From the cell containing the given text, extract its center point as [x, y] coordinate. 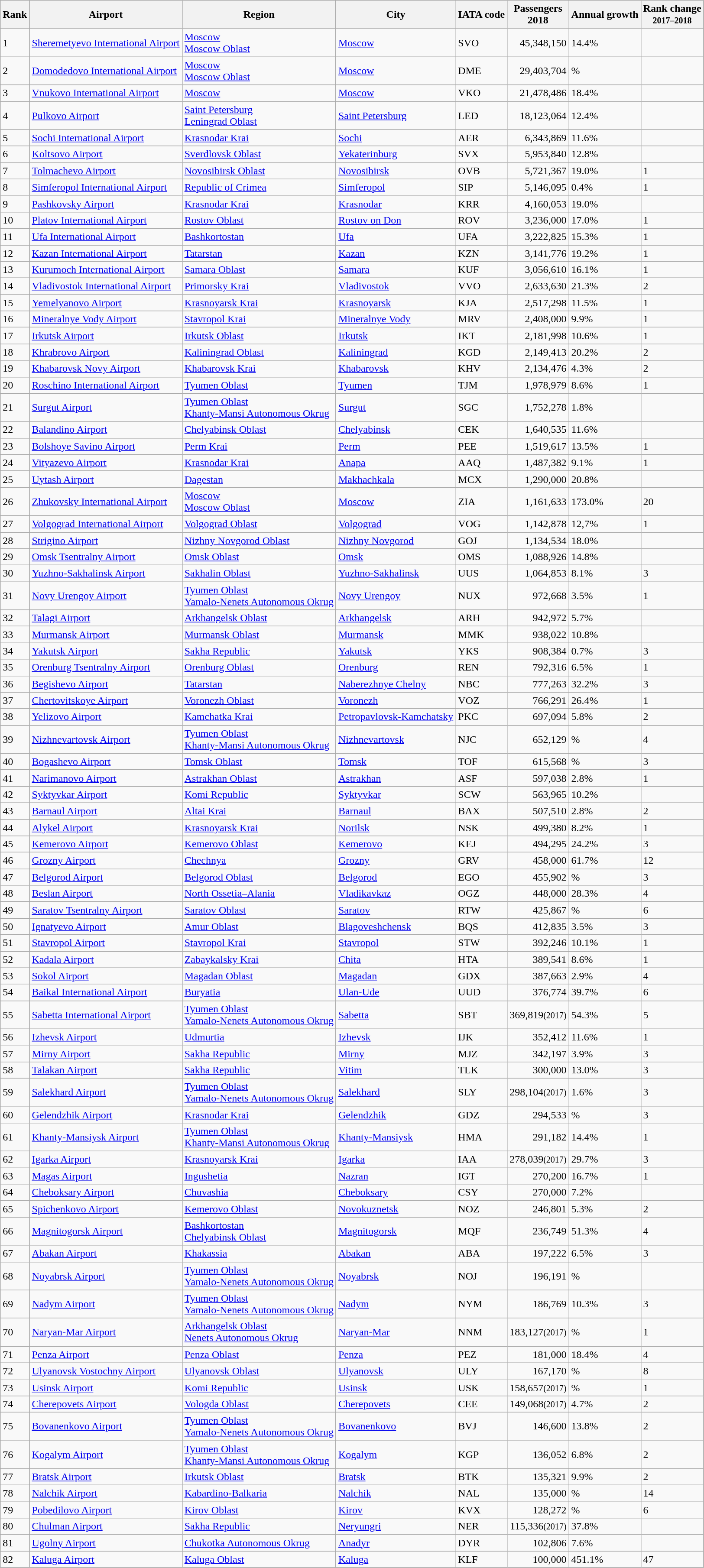
21.3% [605, 286]
Vladivostok International Airport [106, 286]
IJK [482, 1037]
Abakan Airport [106, 1254]
Ingushetia [259, 1176]
1,978,979 [538, 385]
Kaluga Airport [106, 1559]
1.8% [605, 407]
76 [15, 1455]
KUF [482, 270]
Sochi [396, 138]
Republic of Crimea [259, 187]
12,7% [605, 524]
3.9% [605, 1053]
Barnaul Airport [106, 811]
Yakutsk [396, 651]
Novokuznetsk [396, 1209]
Saint Petersburg [396, 115]
Tomsk Oblast [259, 761]
Tomsk [396, 761]
45,348,150 [538, 42]
19 [15, 369]
KRR [482, 204]
Tyumen Oblast [259, 385]
Mineralnye Vody [396, 319]
NNM [482, 1332]
Altai Krai [259, 811]
Passengers 2018 [538, 15]
24 [15, 463]
31 [15, 596]
Kaluga [396, 1559]
Spichenkovo Airport [106, 1209]
Surgut [396, 407]
5.3% [605, 1209]
ROV [482, 220]
Roschino International Airport [106, 385]
Grozny [396, 861]
499,380 [538, 828]
Saint Petersburg Leningrad Oblast [259, 115]
21,478,486 [538, 93]
Kaluga Oblast [259, 1559]
Petropavlovsk-Kamchatsky [396, 717]
70 [15, 1332]
2,149,413 [538, 352]
13 [15, 270]
Gelendzhik Airport [106, 1114]
61.7% [605, 861]
Bovanenkovo Airport [106, 1426]
10.2% [605, 794]
TJM [482, 385]
Arkhangelsk [396, 618]
Ufa International Airport [106, 236]
UUD [482, 992]
Syktyvkar Airport [106, 794]
BVJ [482, 1426]
4.7% [605, 1404]
Yuzhno-Sakhalinsk Airport [106, 573]
Kazan International Airport [106, 253]
55 [15, 1014]
Naryan-Mar [396, 1332]
Kogalym [396, 1455]
KEJ [482, 844]
Kirov [396, 1510]
173.0% [605, 502]
TLK [482, 1070]
Saratov Oblast [259, 910]
SVO [482, 42]
KLF [482, 1559]
17.0% [605, 220]
146,600 [538, 1426]
Khrabrovo Airport [106, 352]
Saratov [396, 910]
62 [15, 1160]
Yelizovo Airport [106, 717]
158,657(2017) [538, 1387]
Omsk Tsentralny Airport [106, 557]
MQF [482, 1231]
Tolmachevo Airport [106, 171]
Noyabrsk Airport [106, 1276]
Kabardino-Balkaria [259, 1493]
183,127(2017) [538, 1332]
KJA [482, 303]
1,142,878 [538, 524]
CSY [482, 1192]
12.8% [605, 154]
Pashkovsky Airport [106, 204]
38 [15, 717]
3,236,000 [538, 220]
Ulyanovsk Oblast [259, 1371]
Pulkovo Airport [106, 115]
Omsk [396, 557]
13.5% [605, 446]
45 [15, 844]
Region [259, 15]
Abakan [396, 1254]
494,295 [538, 844]
ABA [482, 1254]
9.1% [605, 463]
29 [15, 557]
Naberezhnye Chelny [396, 684]
Astrakhan Oblast [259, 778]
2,633,630 [538, 286]
Belgorod [396, 877]
Mirny [396, 1053]
63 [15, 1176]
Kamchatka Krai [259, 717]
Buryatia [259, 992]
BQS [482, 927]
352,412 [538, 1037]
Grozny Airport [106, 861]
Blagoveshchensk [396, 927]
KZN [482, 253]
Arkhangelsk Oblast Nenets Autonomous Okrug [259, 1332]
597,038 [538, 778]
Narimanovo Airport [106, 778]
Bratsk Airport [106, 1477]
Talagi Airport [106, 618]
60 [15, 1114]
10 [15, 220]
NAL [482, 1493]
16.7% [605, 1176]
CEE [482, 1404]
Domodedovo International Airport [106, 71]
Yakutsk Airport [106, 651]
Chita [396, 959]
246,801 [538, 1209]
Rank [15, 15]
10.1% [605, 943]
Strigino Airport [106, 540]
100,000 [538, 1559]
Bolshoye Savino Airport [106, 446]
YKS [482, 651]
1,640,535 [538, 430]
Perm [396, 446]
Chechnya [259, 861]
EGO [482, 877]
181,000 [538, 1354]
33 [15, 635]
Cheboksary Airport [106, 1192]
Balandino Airport [106, 430]
GRV [482, 861]
Cherepovets [396, 1404]
Novosibirsk Oblast [259, 171]
ULY [482, 1371]
6,343,869 [538, 138]
270,000 [538, 1192]
20.8% [605, 479]
21 [15, 407]
455,902 [538, 877]
4,160,053 [538, 204]
2,181,998 [538, 336]
Naryan-Mar Airport [106, 1332]
Beslan Airport [106, 894]
387,663 [538, 976]
RTW [482, 910]
14.8% [605, 557]
1,752,278 [538, 407]
563,965 [538, 794]
Magadan Oblast [259, 976]
7.6% [605, 1543]
Chertovitskoye Airport [106, 700]
102,806 [538, 1543]
54.3% [605, 1014]
Simferopol [396, 187]
Chuvashia [259, 1192]
SVX [482, 154]
5,146,095 [538, 187]
REN [482, 667]
KGP [482, 1455]
64 [15, 1192]
Stavropol Airport [106, 943]
5,953,840 [538, 154]
NSK [482, 828]
Orenburg Tsentralny Airport [106, 667]
4.3% [605, 369]
Novy Urengoy Airport [106, 596]
Khabarovsk Krai [259, 369]
26.4% [605, 700]
82 [15, 1559]
50 [15, 927]
39.7% [605, 992]
35 [15, 667]
Khanty-Mansiysk [396, 1137]
Yuzhno-Sakhalinsk [396, 573]
BAX [482, 811]
Udmurtia [259, 1037]
196,191 [538, 1276]
Murmansk [396, 635]
ZIA [482, 502]
Primorsky Krai [259, 286]
37.8% [605, 1526]
Kazan [396, 253]
135,321 [538, 1477]
5,721,367 [538, 171]
11.5% [605, 303]
2,408,000 [538, 319]
Anadyr [396, 1543]
Penza [396, 1354]
Nadym [396, 1304]
615,568 [538, 761]
VOZ [482, 700]
GOJ [482, 540]
Mirny Airport [106, 1053]
Nizhnevartovsk [396, 739]
IGT [482, 1176]
Sheremetyevo International Airport [106, 42]
15.3% [605, 236]
TOF [482, 761]
8.1% [605, 573]
Orenburg Oblast [259, 667]
Perm Krai [259, 446]
59 [15, 1092]
Kadala Airport [106, 959]
Simferopol International Airport [106, 187]
39 [15, 739]
CEK [482, 430]
Annual growth [605, 15]
Vladivostok [396, 286]
298,104(2017) [538, 1092]
Khanty-Mansiysk Airport [106, 1137]
Sokol Airport [106, 976]
16 [15, 319]
Voronezh Oblast [259, 700]
Zhukovsky International Airport [106, 502]
NYM [482, 1304]
58 [15, 1070]
Nazran [396, 1176]
Makhachkala [396, 479]
OGZ [482, 894]
56 [15, 1037]
57 [15, 1053]
SIP [482, 187]
79 [15, 1510]
ARH [482, 618]
149,068(2017) [538, 1404]
20.2% [605, 352]
78 [15, 1493]
71 [15, 1354]
Murmansk Oblast [259, 635]
Saratov Tsentralny Airport [106, 910]
Ufa [396, 236]
VVO [482, 286]
376,774 [538, 992]
Omsk Oblast [259, 557]
Alykel Airport [106, 828]
186,769 [538, 1304]
Volgograd [396, 524]
128,272 [538, 1510]
8.2% [605, 828]
Usinsk [396, 1387]
NOZ [482, 1209]
PEE [482, 446]
LED [482, 115]
18.0% [605, 540]
Koltsovo Airport [106, 154]
Gelendzhik [396, 1114]
Bashkortostan [259, 236]
451.1% [605, 1559]
28.3% [605, 894]
1,519,617 [538, 446]
IAA [482, 1160]
Ulyanovsk [396, 1371]
GDX [482, 976]
22 [15, 430]
Ulyanovsk Vostochny Airport [106, 1371]
412,835 [538, 927]
Orenburg [396, 667]
48 [15, 894]
IATA code [482, 15]
Magnitogorsk [396, 1231]
41 [15, 778]
City [396, 15]
Bovanenkovo [396, 1426]
30 [15, 573]
NOJ [482, 1276]
49 [15, 910]
Vladikavkaz [396, 894]
Ulan-Ude [396, 992]
73 [15, 1387]
Bogashevo Airport [106, 761]
23 [15, 446]
369,819(2017) [538, 1014]
Pobedilovo Airport [106, 1510]
Mineralnye Vody Airport [106, 319]
Volgograd International Airport [106, 524]
MCX [482, 479]
938,022 [538, 635]
3,141,776 [538, 253]
12.4% [605, 115]
SBT [482, 1014]
Khabarovsk [396, 369]
MRV [482, 319]
16.1% [605, 270]
65 [15, 1209]
Kaliningrad Oblast [259, 352]
Cherepovets Airport [106, 1404]
136,052 [538, 1455]
Murmansk Airport [106, 635]
51 [15, 943]
Amur Oblast [259, 927]
Stavropol [396, 943]
Dagestan [259, 479]
Nizhny Novgorod [396, 540]
Uytash Airport [106, 479]
Nizhny Novgorod Oblast [259, 540]
26 [15, 502]
69 [15, 1304]
342,197 [538, 1053]
North Ossetia–Alania [259, 894]
ASF [482, 778]
VKO [482, 93]
Vitim [396, 1070]
Platov International Airport [106, 220]
Baikal International Airport [106, 992]
AAQ [482, 463]
34 [15, 651]
75 [15, 1426]
52 [15, 959]
KVX [482, 1510]
Arkhangelsk Oblast [259, 618]
Belgorod Airport [106, 877]
Yemelyanovo Airport [106, 303]
Kemerovo [396, 844]
Noyabrsk [396, 1276]
Bratsk [396, 1477]
Krasnodar [396, 204]
USK [482, 1387]
Barnaul [396, 811]
PKC [482, 717]
Airport [106, 15]
Kaliningrad [396, 352]
9 [15, 204]
VOG [482, 524]
Salekhard Airport [106, 1092]
Cheboksary [396, 1192]
AER [482, 138]
NUX [482, 596]
Yekaterinburg [396, 154]
Nalchik Airport [106, 1493]
GDZ [482, 1114]
42 [15, 794]
3,056,610 [538, 270]
28 [15, 540]
32 [15, 618]
10.3% [605, 1304]
Rostov on Don [396, 220]
NER [482, 1526]
PEZ [482, 1354]
Ugolny Airport [106, 1543]
Izhevsk Airport [106, 1037]
STW [482, 943]
32.2% [605, 684]
0.7% [605, 651]
908,384 [538, 651]
67 [15, 1254]
2,134,476 [538, 369]
1.6% [605, 1092]
1,088,926 [538, 557]
197,222 [538, 1254]
Irkutsk [396, 336]
5.8% [605, 717]
1,161,633 [538, 502]
3,222,825 [538, 236]
Nadym Airport [106, 1304]
1,064,853 [538, 573]
68 [15, 1276]
792,316 [538, 667]
36 [15, 684]
DME [482, 71]
1,487,382 [538, 463]
392,246 [538, 943]
Syktyvkar [396, 794]
74 [15, 1404]
766,291 [538, 700]
15 [15, 303]
46 [15, 861]
HMA [482, 1137]
6.8% [605, 1455]
NBC [482, 684]
Sabetta International Airport [106, 1014]
72 [15, 1371]
Usinsk Airport [106, 1387]
Chelyabinsk [396, 430]
972,668 [538, 596]
13.8% [605, 1426]
Voronezh [396, 700]
291,182 [538, 1137]
66 [15, 1231]
54 [15, 992]
278,039(2017) [538, 1160]
Neryungri [396, 1526]
Nizhnevartovsk Airport [106, 739]
24.2% [605, 844]
135,000 [538, 1493]
Talakan Airport [106, 1070]
Krasnoyarsk [396, 303]
29.7% [605, 1160]
Magnitogorsk Airport [106, 1231]
IKT [482, 336]
458,000 [538, 861]
17 [15, 336]
5.7% [605, 618]
115,336(2017) [538, 1526]
UUS [482, 573]
DYR [482, 1543]
Sochi International Airport [106, 138]
Khakassia [259, 1254]
MJZ [482, 1053]
Irkutsk Airport [106, 336]
18 [15, 352]
2,517,298 [538, 303]
167,170 [538, 1371]
BTK [482, 1477]
Volgograd Oblast [259, 524]
Chulman Airport [106, 1526]
Igarka Airport [106, 1160]
10.8% [605, 635]
Chelyabinsk Oblast [259, 430]
7.2% [605, 1192]
Sakhalin Oblast [259, 573]
270,200 [538, 1176]
Bashkortostan Chelyabinsk Oblast [259, 1231]
507,510 [538, 811]
13.0% [605, 1070]
2.9% [605, 976]
Penza Airport [106, 1354]
SGC [482, 407]
Rank change 2017–2018 [672, 15]
Chukotka Autonomous Okrug [259, 1543]
53 [15, 976]
Salekhard [396, 1092]
Sabetta [396, 1014]
29,403,704 [538, 71]
294,533 [538, 1114]
37 [15, 700]
652,129 [538, 739]
43 [15, 811]
NJC [482, 739]
389,541 [538, 959]
10.6% [605, 336]
300,000 [538, 1070]
UFA [482, 236]
27 [15, 524]
Novy Urengoy [396, 596]
Astrakhan [396, 778]
KHV [482, 369]
MMK [482, 635]
Nalchik [396, 1493]
77 [15, 1477]
Ignatyevo Airport [106, 927]
Vityazevo Airport [106, 463]
Zabaykalsky Krai [259, 959]
Izhevsk [396, 1037]
51.3% [605, 1231]
Anapa [396, 463]
Novosibirsk [396, 171]
SLY [482, 1092]
425,867 [538, 910]
Samara Oblast [259, 270]
1,134,534 [538, 540]
777,263 [538, 684]
Kirov Oblast [259, 1510]
Khabarovsk Novy Airport [106, 369]
Kogalym Airport [106, 1455]
Vnukovo International Airport [106, 93]
40 [15, 761]
KGD [482, 352]
80 [15, 1526]
942,972 [538, 618]
0.4% [605, 187]
Igarka [396, 1160]
61 [15, 1137]
448,000 [538, 894]
7 [15, 171]
Begishevo Airport [106, 684]
Samara [396, 270]
HTA [482, 959]
OVB [482, 171]
18,123,064 [538, 115]
Belgorod Oblast [259, 877]
44 [15, 828]
Kemerovo Airport [106, 844]
Sverdlovsk Oblast [259, 154]
Surgut Airport [106, 407]
Rostov Oblast [259, 220]
1,290,000 [538, 479]
SCW [482, 794]
Magas Airport [106, 1176]
Tyumen [396, 385]
25 [15, 479]
697,094 [538, 717]
OMS [482, 557]
Penza Oblast [259, 1354]
Kurumoch International Airport [106, 270]
Magadan [396, 976]
236,749 [538, 1231]
11 [15, 236]
Vologda Oblast [259, 1404]
Norilsk [396, 828]
81 [15, 1543]
19.2% [605, 253]
